Pinpoint the cell where the given text exists, returning its (x, y) midpoint coordinate. 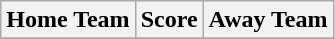
Home Team (68, 20)
Away Team (268, 20)
Score (169, 20)
